From the cell containing the given text, extract its center point as [X, Y] coordinate. 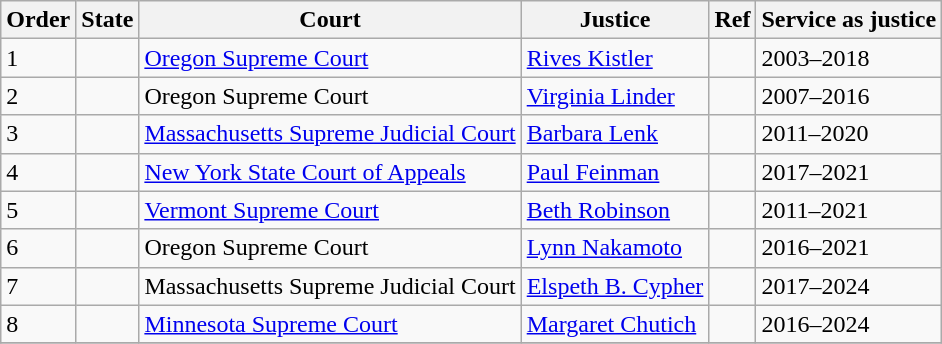
Order [38, 20]
Rives Kistler [615, 58]
7 [38, 286]
Ref [732, 20]
5 [38, 210]
2017–2021 [849, 172]
6 [38, 248]
2011–2020 [849, 134]
Margaret Chutich [615, 324]
Virginia Linder [615, 96]
Paul Feinman [615, 172]
4 [38, 172]
Barbara Lenk [615, 134]
Vermont Supreme Court [330, 210]
8 [38, 324]
State [108, 20]
Elspeth B. Cypher [615, 286]
3 [38, 134]
Beth Robinson [615, 210]
2007–2016 [849, 96]
Service as justice [849, 20]
Justice [615, 20]
2 [38, 96]
New York State Court of Appeals [330, 172]
Minnesota Supreme Court [330, 324]
Lynn Nakamoto [615, 248]
2016–2024 [849, 324]
2016–2021 [849, 248]
2003–2018 [849, 58]
2011–2021 [849, 210]
Court [330, 20]
2017–2024 [849, 286]
1 [38, 58]
